Pinpoint the cell where the given text exists, returning its [x, y] midpoint coordinate. 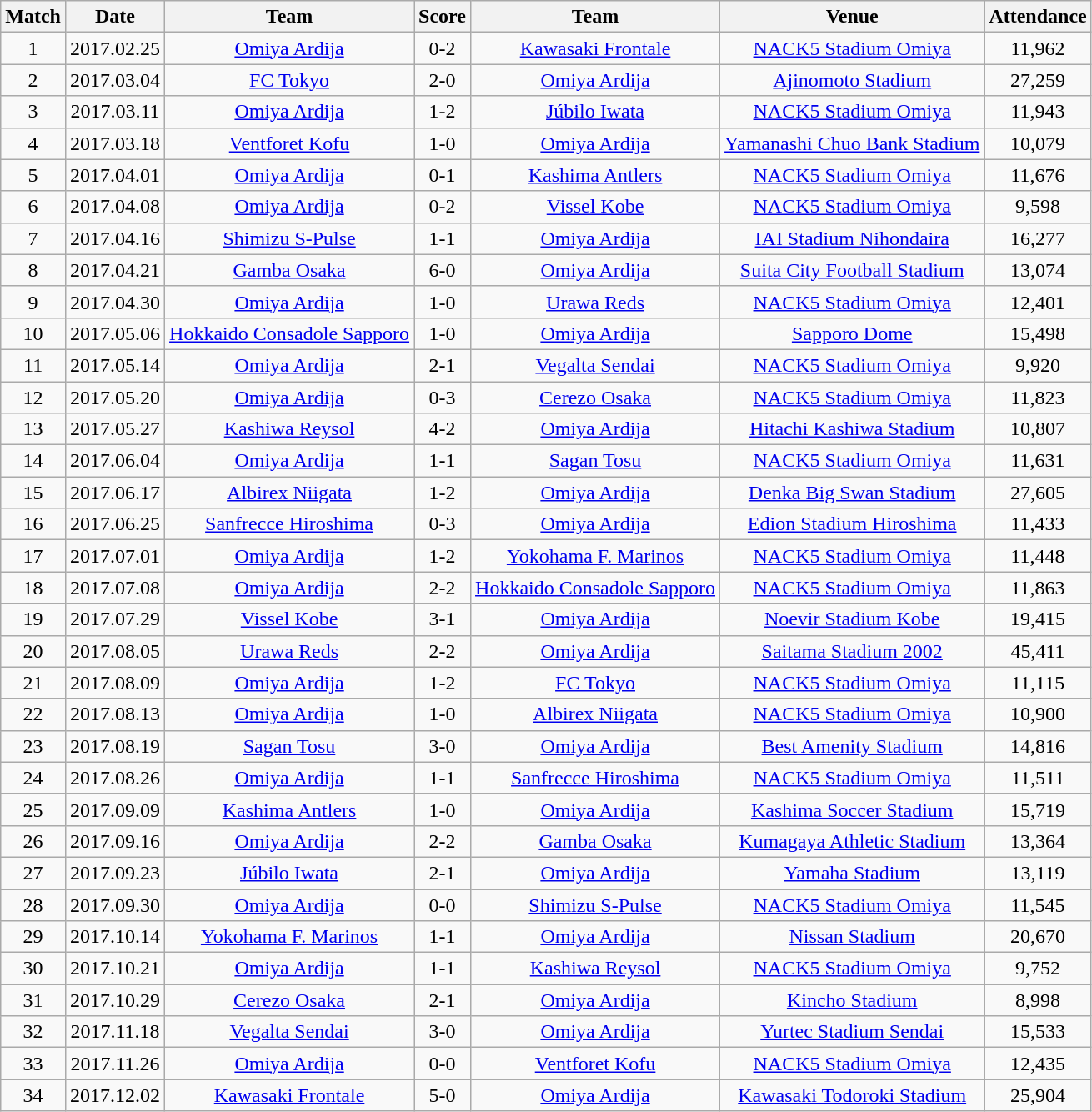
11,545 [1038, 904]
34 [33, 1095]
11,511 [1038, 778]
19 [33, 619]
11,962 [1038, 48]
2017.03.11 [115, 112]
9,598 [1038, 207]
10,900 [1038, 714]
15,498 [1038, 333]
11,115 [1038, 683]
3 [33, 112]
31 [33, 1000]
Sapporo Dome [852, 333]
6-0 [443, 270]
24 [33, 778]
12 [33, 398]
2017.05.06 [115, 333]
21 [33, 683]
2017.03.18 [115, 143]
2017.09.09 [115, 809]
2017.07.29 [115, 619]
9 [33, 302]
2017.04.16 [115, 238]
22 [33, 714]
13 [33, 429]
10,807 [1038, 429]
11,433 [1038, 524]
16 [33, 524]
11,631 [1038, 461]
20 [33, 651]
11,448 [1038, 556]
25,904 [1038, 1095]
2017.12.02 [115, 1095]
11,863 [1038, 588]
Kumagaya Athletic Stadium [852, 841]
13,364 [1038, 841]
16,277 [1038, 238]
11,943 [1038, 112]
7 [33, 238]
5 [33, 175]
32 [33, 1032]
Noevir Stadium Kobe [852, 619]
2017.09.30 [115, 904]
12,435 [1038, 1064]
25 [33, 809]
2-0 [443, 80]
2017.04.21 [115, 270]
2017.11.18 [115, 1032]
2017.06.17 [115, 493]
2017.10.14 [115, 937]
12,401 [1038, 302]
29 [33, 937]
2017.08.26 [115, 778]
33 [33, 1064]
IAI Stadium Nihondaira [852, 238]
2017.07.08 [115, 588]
Saitama Stadium 2002 [852, 651]
Yamanashi Chuo Bank Stadium [852, 143]
Kashima Soccer Stadium [852, 809]
1 [33, 48]
30 [33, 969]
2017.09.23 [115, 873]
2017.11.26 [115, 1064]
3-1 [443, 619]
11 [33, 365]
23 [33, 746]
4-2 [443, 429]
9,920 [1038, 365]
11,823 [1038, 398]
26 [33, 841]
Score [443, 17]
2017.04.30 [115, 302]
Kincho Stadium [852, 1000]
27,259 [1038, 80]
Venue [852, 17]
2017.10.21 [115, 969]
17 [33, 556]
2017.08.09 [115, 683]
2017.05.27 [115, 429]
27,605 [1038, 493]
2017.08.19 [115, 746]
27 [33, 873]
15,719 [1038, 809]
Yamaha Stadium [852, 873]
45,411 [1038, 651]
Best Amenity Stadium [852, 746]
9,752 [1038, 969]
Match [33, 17]
14 [33, 461]
2 [33, 80]
6 [33, 207]
Edion Stadium Hiroshima [852, 524]
Kawasaki Todoroki Stadium [852, 1095]
Yurtec Stadium Sendai [852, 1032]
2017.04.08 [115, 207]
4 [33, 143]
15,533 [1038, 1032]
2017.07.01 [115, 556]
2017.08.05 [115, 651]
2017.10.29 [115, 1000]
13,119 [1038, 873]
2017.05.20 [115, 398]
15 [33, 493]
Hitachi Kashiwa Stadium [852, 429]
2017.08.13 [115, 714]
2017.05.14 [115, 365]
8 [33, 270]
Suita City Football Stadium [852, 270]
Denka Big Swan Stadium [852, 493]
8,998 [1038, 1000]
2017.02.25 [115, 48]
Ajinomoto Stadium [852, 80]
0-1 [443, 175]
19,415 [1038, 619]
2017.06.04 [115, 461]
20,670 [1038, 937]
2017.06.25 [115, 524]
2017.04.01 [115, 175]
11,676 [1038, 175]
Date [115, 17]
10,079 [1038, 143]
5-0 [443, 1095]
14,816 [1038, 746]
Nissan Stadium [852, 937]
Attendance [1038, 17]
2017.09.16 [115, 841]
18 [33, 588]
28 [33, 904]
13,074 [1038, 270]
2017.03.04 [115, 80]
10 [33, 333]
